Provide the (X, Y) coordinate of the cell's center where the given text is located.  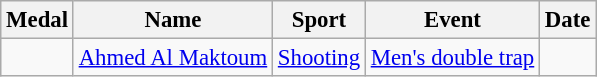
Event (452, 20)
Men's double trap (452, 58)
Date (568, 20)
Shooting (320, 58)
Sport (320, 20)
Name (172, 20)
Ahmed Al Maktoum (172, 58)
Medal (38, 20)
